For the text-containing cell, return its midpoint in (x, y) coordinate format. 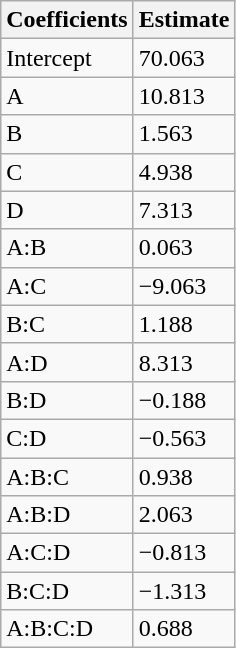
0.688 (184, 629)
−1.313 (184, 591)
A:B:D (67, 515)
A:C (67, 286)
A:C:D (67, 553)
Coefficients (67, 20)
Estimate (184, 20)
B (67, 134)
A:D (67, 362)
Intercept (67, 58)
A:B:C:D (67, 629)
B:C:D (67, 591)
8.313 (184, 362)
A:B (67, 248)
4.938 (184, 172)
C:D (67, 438)
B:D (67, 400)
−9.063 (184, 286)
10.813 (184, 96)
B:C (67, 324)
−0.813 (184, 553)
−0.563 (184, 438)
C (67, 172)
70.063 (184, 58)
1.188 (184, 324)
1.563 (184, 134)
D (67, 210)
2.063 (184, 515)
A:B:C (67, 477)
−0.188 (184, 400)
7.313 (184, 210)
0.063 (184, 248)
0.938 (184, 477)
A (67, 96)
